Scan for the cell matching the given text and deliver its (X, Y) coordinate at center. 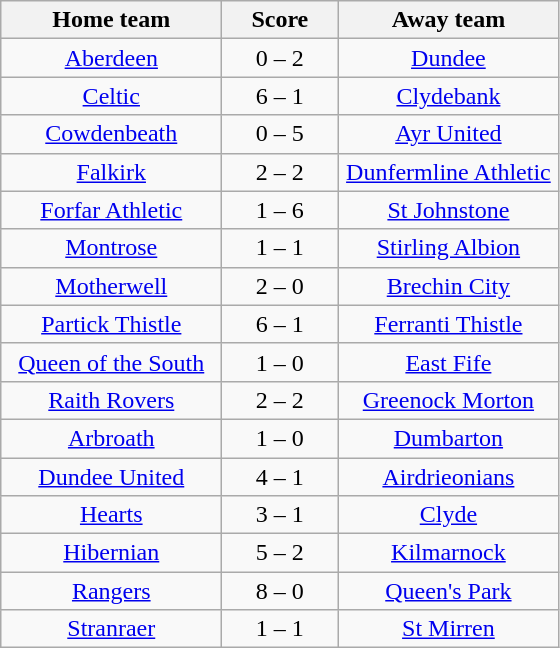
Hearts (112, 515)
Queen's Park (448, 591)
Ferranti Thistle (448, 324)
Dundee (448, 58)
Dumbarton (448, 438)
Raith Rovers (112, 400)
Forfar Athletic (112, 210)
East Fife (448, 362)
Queen of the South (112, 362)
Ayr United (448, 134)
Rangers (112, 591)
Dunfermline Athletic (448, 172)
Away team (448, 20)
Greenock Morton (448, 400)
St Mirren (448, 629)
Motherwell (112, 286)
0 – 2 (280, 58)
Airdrieonians (448, 477)
0 – 5 (280, 134)
Falkirk (112, 172)
1 – 6 (280, 210)
Stirling Albion (448, 248)
Home team (112, 20)
Brechin City (448, 286)
Arbroath (112, 438)
4 – 1 (280, 477)
Celtic (112, 96)
2 – 0 (280, 286)
Stranraer (112, 629)
8 – 0 (280, 591)
Kilmarnock (448, 553)
Partick Thistle (112, 324)
St Johnstone (448, 210)
Hibernian (112, 553)
Aberdeen (112, 58)
5 – 2 (280, 553)
Clydebank (448, 96)
Montrose (112, 248)
Cowdenbeath (112, 134)
3 – 1 (280, 515)
Score (280, 20)
Dundee United (112, 477)
Clyde (448, 515)
